Return the (X, Y) coordinate for the center point of the cell that contains the specified text.  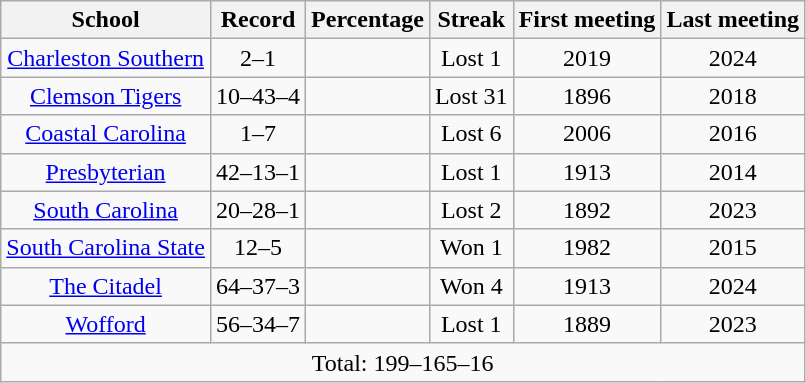
42–13–1 (258, 172)
Total: 199–165–16 (403, 362)
South Carolina State (106, 248)
Record (258, 20)
Last meeting (733, 20)
12–5 (258, 248)
Coastal Carolina (106, 134)
2014 (733, 172)
10–43–4 (258, 96)
1982 (587, 248)
2–1 (258, 58)
2006 (587, 134)
Charleston Southern (106, 58)
Won 1 (471, 248)
2015 (733, 248)
1–7 (258, 134)
School (106, 20)
Wofford (106, 324)
2018 (733, 96)
Percentage (368, 20)
Lost 6 (471, 134)
56–34–7 (258, 324)
Won 4 (471, 286)
Lost 2 (471, 210)
20–28–1 (258, 210)
1889 (587, 324)
1896 (587, 96)
Lost 31 (471, 96)
The Citadel (106, 286)
Clemson Tigers (106, 96)
South Carolina (106, 210)
Streak (471, 20)
2016 (733, 134)
1892 (587, 210)
First meeting (587, 20)
2019 (587, 58)
64–37–3 (258, 286)
Presbyterian (106, 172)
